Pinpoint the cell where the given text exists, returning its [x, y] midpoint coordinate. 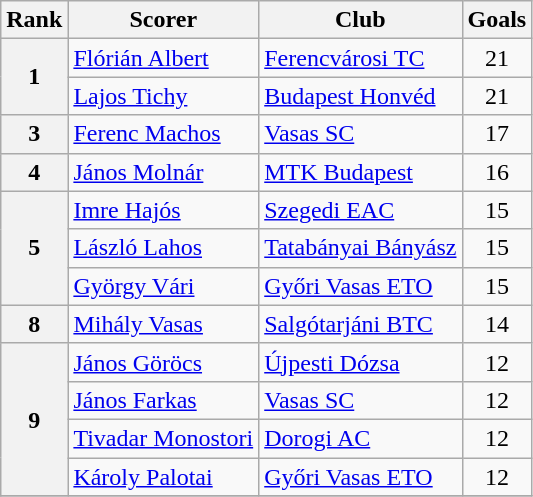
MTK Budapest [360, 172]
4 [34, 172]
5 [34, 248]
Salgótarjáni BTC [360, 324]
Goals [497, 20]
Mihály Vasas [164, 324]
9 [34, 419]
Flórián Albert [164, 58]
1 [34, 77]
Tivadar Monostori [164, 438]
Scorer [164, 20]
Budapest Honvéd [360, 96]
Tatabányai Bányász [360, 248]
Ferencvárosi TC [360, 58]
Club [360, 20]
Rank [34, 20]
László Lahos [164, 248]
Szegedi EAC [360, 210]
György Vári [164, 286]
16 [497, 172]
János Göröcs [164, 362]
Lajos Tichy [164, 96]
János Farkas [164, 400]
Imre Hajós [164, 210]
17 [497, 134]
14 [497, 324]
Újpesti Dózsa [360, 362]
Ferenc Machos [164, 134]
János Molnár [164, 172]
Dorogi AC [360, 438]
3 [34, 134]
8 [34, 324]
Károly Palotai [164, 477]
